Find where the given text appears and provide that cell's center as [X, Y] coordinate. 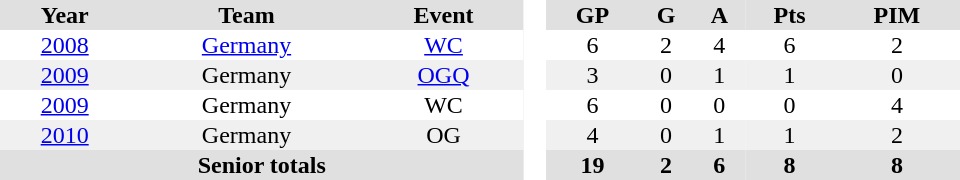
Team [246, 15]
Year [64, 15]
19 [592, 165]
PIM [897, 15]
Event [444, 15]
2010 [64, 135]
G [666, 15]
OGQ [444, 75]
OG [444, 135]
Senior totals [262, 165]
3 [592, 75]
GP [592, 15]
2008 [64, 45]
Pts [790, 15]
A [719, 15]
